Scan for the cell matching the given text and deliver its [X, Y] coordinate at center. 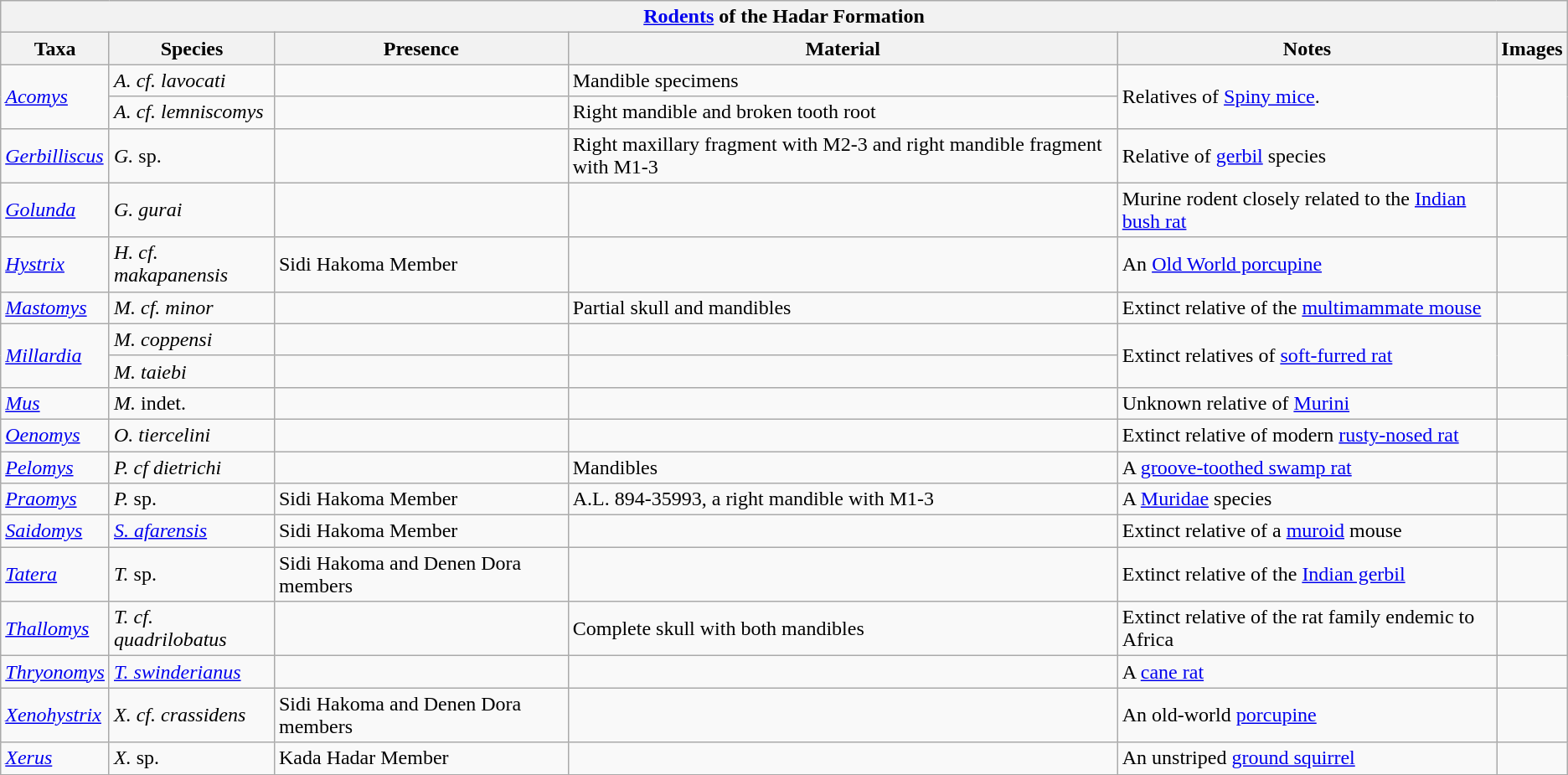
Mastomys [55, 307]
S. afarensis [191, 531]
M. cf. minor [191, 307]
Species [191, 49]
G. sp. [191, 156]
Hystrix [55, 265]
Extinct relative of the rat family endemic to Africa [1307, 628]
Xenohystrix [55, 716]
Thryonomys [55, 672]
Right mandible and broken tooth root [843, 112]
T. swinderianus [191, 672]
T. sp. [191, 575]
Praomys [55, 499]
Extinct relative of a muroid mouse [1307, 531]
Pelomys [55, 467]
Acomys [55, 96]
M. coppensi [191, 339]
A. cf. lemniscomys [191, 112]
Kada Hadar Member [420, 758]
Mus [55, 403]
T. cf. quadrilobatus [191, 628]
Presence [420, 49]
Mandibles [843, 467]
Rodents of the Hadar Formation [784, 17]
Millardia [55, 355]
H. cf. makapanensis [191, 265]
Tatera [55, 575]
A cane rat [1307, 672]
Relatives of Spiny mice. [1307, 96]
Extinct relatives of soft-furred rat [1307, 355]
A. cf. lavocati [191, 80]
Unknown relative of Murini [1307, 403]
Saidomys [55, 531]
P. sp. [191, 499]
Taxa [55, 49]
Extinct relative of the multimammate mouse [1307, 307]
Complete skull with both mandibles [843, 628]
An Old World porcupine [1307, 265]
Notes [1307, 49]
Right maxillary fragment with M2-3 and right mandible fragment with M1-3 [843, 156]
Thallomys [55, 628]
Extinct relative of modern rusty-nosed rat [1307, 435]
Murine rodent closely related to the Indian bush rat [1307, 209]
Images [1532, 49]
Xerus [55, 758]
X. sp. [191, 758]
M. indet. [191, 403]
A.L. 894-35993, a right mandible with M1-3 [843, 499]
O. tiercelini [191, 435]
Partial skull and mandibles [843, 307]
M. taiebi [191, 371]
Relative of gerbil species [1307, 156]
Material [843, 49]
A Muridae species [1307, 499]
P. cf dietrichi [191, 467]
Mandible specimens [843, 80]
A groove-toothed swamp rat [1307, 467]
An old-world porcupine [1307, 716]
X. cf. crassidens [191, 716]
Extinct relative of the Indian gerbil [1307, 575]
Oenomys [55, 435]
Golunda [55, 209]
G. gurai [191, 209]
Gerbilliscus [55, 156]
An unstriped ground squirrel [1307, 758]
